Pinpoint the cell where the given text exists, returning its (x, y) midpoint coordinate. 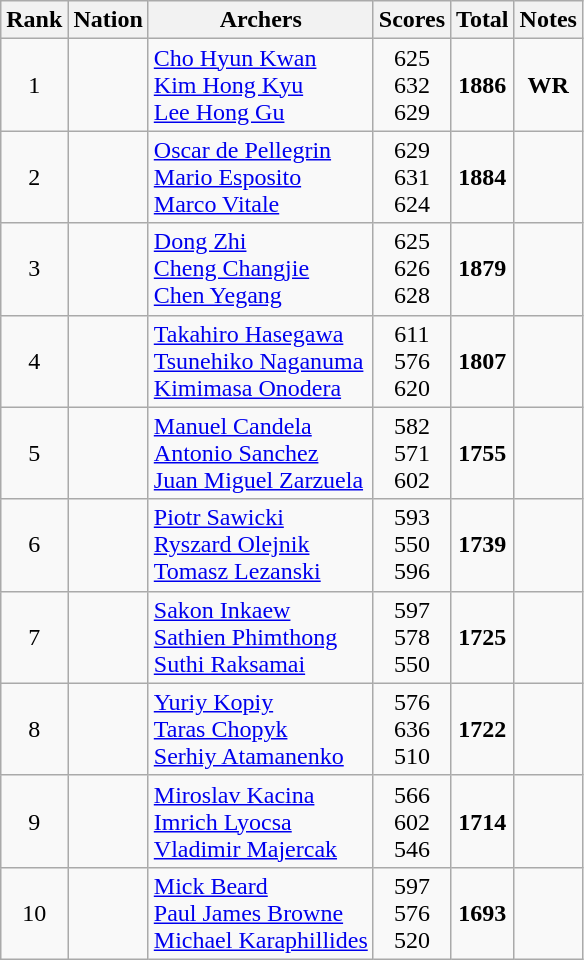
2 (34, 177)
Sakon InkaewSathien PhimthongSuthi Raksamai (260, 637)
Nation (108, 20)
Archers (260, 20)
Takahiro HasegawaTsunehiko NaganumaKimimasa Onodera (260, 361)
Piotr SawickiRyszard OlejnikTomasz Lezanski (260, 545)
611576620 (412, 361)
1725 (483, 637)
1884 (483, 177)
1739 (483, 545)
Total (483, 20)
Rank (34, 20)
625632629 (412, 85)
1722 (483, 729)
5 (34, 453)
9 (34, 821)
1879 (483, 269)
593550596 (412, 545)
4 (34, 361)
Mick BeardPaul James BrowneMichael Karaphillides (260, 913)
566602546 (412, 821)
597576520 (412, 913)
WR (548, 85)
1755 (483, 453)
3 (34, 269)
1807 (483, 361)
625626628 (412, 269)
Oscar de PellegrinMario EspositoMarco Vitale (260, 177)
582571602 (412, 453)
629631624 (412, 177)
Manuel CandelaAntonio SanchezJuan Miguel Zarzuela (260, 453)
Miroslav KacinaImrich LyocsaVladimir Majercak (260, 821)
1 (34, 85)
Yuriy KopiyTaras ChopykSerhiy Atamanenko (260, 729)
7 (34, 637)
10 (34, 913)
Cho Hyun KwanKim Hong KyuLee Hong Gu (260, 85)
Dong ZhiCheng ChangjieChen Yegang (260, 269)
576636510 (412, 729)
8 (34, 729)
6 (34, 545)
1886 (483, 85)
1693 (483, 913)
597578550 (412, 637)
Notes (548, 20)
1714 (483, 821)
Scores (412, 20)
